Locate the cell with the specified text and output its [X, Y] center coordinate. 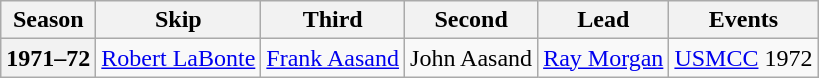
Season [48, 20]
Third [333, 20]
USMCC 1972 [744, 58]
1971–72 [48, 58]
Skip [178, 20]
Second [472, 20]
Events [744, 20]
John Aasand [472, 58]
Lead [604, 20]
Frank Aasand [333, 58]
Ray Morgan [604, 58]
Robert LaBonte [178, 58]
